From the cell containing the given text, extract its center point as [X, Y] coordinate. 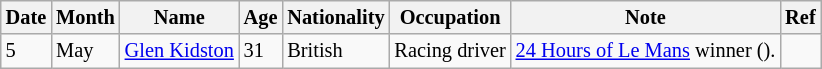
Racing driver [450, 51]
Nationality [336, 17]
31 [261, 51]
Occupation [450, 17]
Age [261, 17]
British [336, 51]
Name [180, 17]
Ref [800, 17]
5 [26, 51]
Glen Kidston [180, 51]
Month [86, 17]
Note [646, 17]
May [86, 51]
Date [26, 17]
24 Hours of Le Mans winner (). [646, 51]
